For the text-containing cell, return its midpoint in (X, Y) coordinate format. 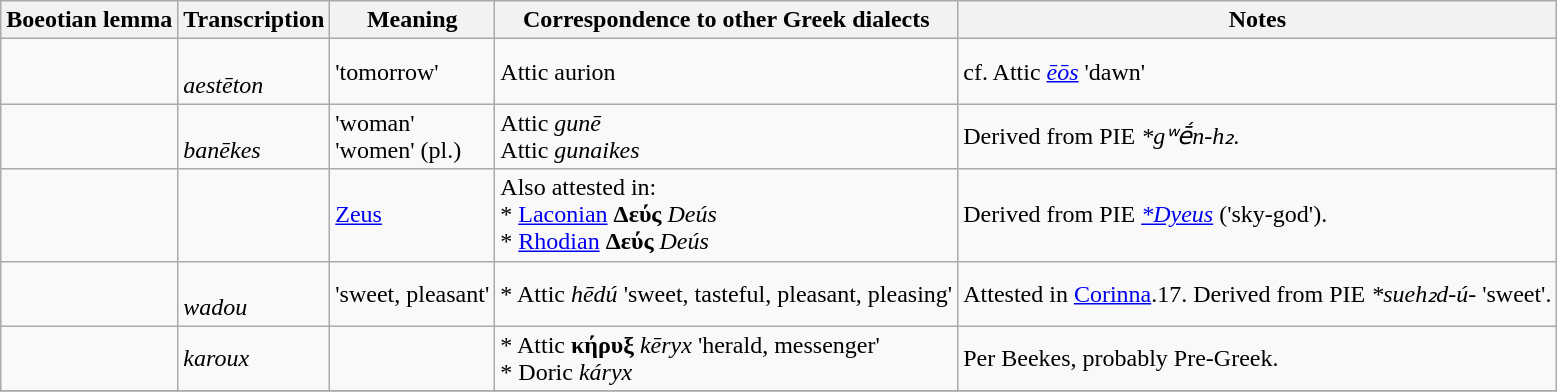
* Attic κήρυξ kēryx 'herald, messenger' * Doric káryx (726, 358)
wadou (254, 294)
Notes (1258, 20)
'sweet, pleasant' (412, 294)
Also attested in: * Laconian Δεύς Deús * Rhodian Δεύς Deús (726, 215)
karoux (254, 358)
Attested in Corinna.17. Derived from PIE *sueh₂d-ú- 'sweet'. (1258, 294)
Boeotian lemma (90, 20)
'tomorrow' (412, 72)
Transcription (254, 20)
Correspondence to other Greek dialects (726, 20)
Per Beekes, probably Pre-Greek. (1258, 358)
Zeus (412, 215)
cf. Attic ēōs 'dawn' (1258, 72)
* Attic hēdú 'sweet, tasteful, pleasant, pleasing' (726, 294)
banēkes (254, 136)
Derived from PIE *Dyeus ('sky-god'). (1258, 215)
Derived from PIE *gʷḗn-h₂. (1258, 136)
'woman' 'women' (pl.) (412, 136)
Meaning (412, 20)
aestēton (254, 72)
Attic gunē Attic gunaikes (726, 136)
Attic aurion (726, 72)
